For the text-containing cell, return its midpoint in [X, Y] coordinate format. 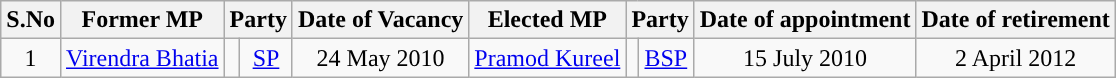
Pramod Kureel [548, 58]
Former MP [142, 20]
Date of appointment [805, 20]
Elected MP [548, 20]
Date of Vacancy [380, 20]
Virendra Bhatia [142, 58]
BSP [666, 58]
S.No [31, 20]
SP [266, 58]
Date of retirement [1016, 20]
2 April 2012 [1016, 58]
24 May 2010 [380, 58]
1 [31, 58]
15 July 2010 [805, 58]
